Pinpoint the cell where the given text exists, returning its [X, Y] midpoint coordinate. 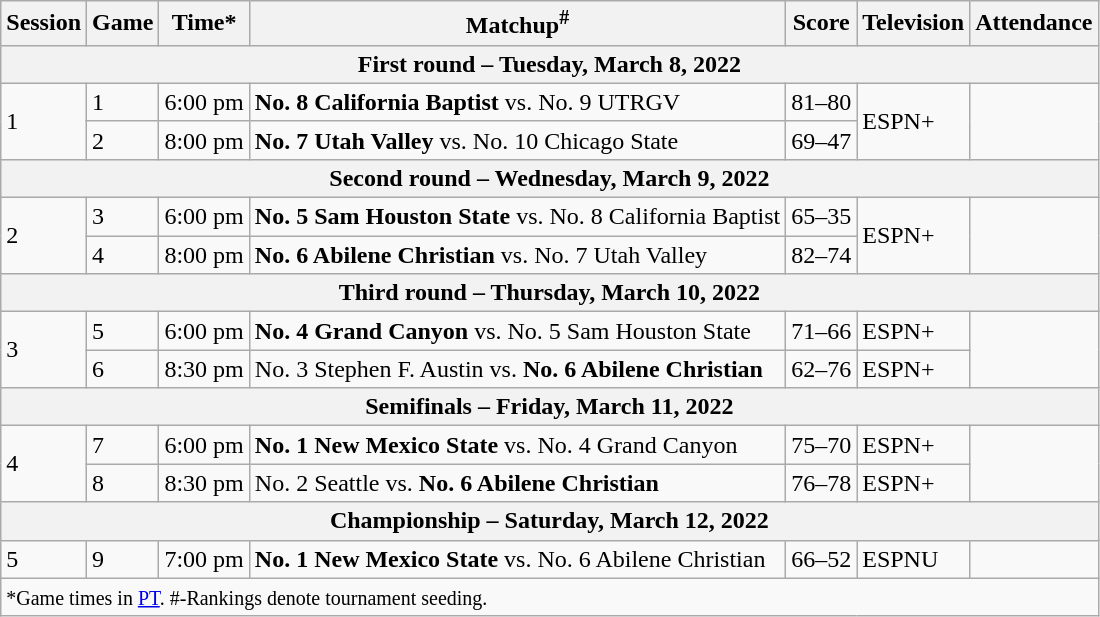
First round – Tuesday, March 8, 2022 [550, 64]
No. 1 New Mexico State vs. No. 6 Abilene Christian [517, 559]
6 [123, 369]
ESPNU [914, 559]
65–35 [822, 217]
66–52 [822, 559]
Game [123, 24]
No. 5 Sam Houston State vs. No. 8 California Baptist [517, 217]
8 [123, 483]
Session [44, 24]
81–80 [822, 102]
76–78 [822, 483]
9 [123, 559]
7 [123, 445]
82–74 [822, 255]
62–76 [822, 369]
Television [914, 24]
Third round – Thursday, March 10, 2022 [550, 293]
71–66 [822, 331]
No. 1 New Mexico State vs. No. 4 Grand Canyon [517, 445]
Time* [204, 24]
No. 8 California Baptist vs. No. 9 UTRGV [517, 102]
Attendance [1034, 24]
Matchup# [517, 24]
69–47 [822, 140]
No. 7 Utah Valley vs. No. 10 Chicago State [517, 140]
Score [822, 24]
No. 3 Stephen F. Austin vs. No. 6 Abilene Christian [517, 369]
75–70 [822, 445]
Second round – Wednesday, March 9, 2022 [550, 178]
Semifinals – Friday, March 11, 2022 [550, 407]
No. 6 Abilene Christian vs. No. 7 Utah Valley [517, 255]
*Game times in PT. #-Rankings denote tournament seeding. [550, 597]
No. 4 Grand Canyon vs. No. 5 Sam Houston State [517, 331]
No. 2 Seattle vs. No. 6 Abilene Christian [517, 483]
Championship – Saturday, March 12, 2022 [550, 521]
7:00 pm [204, 559]
